Find where the given text appears and provide that cell's center as (x, y) coordinate. 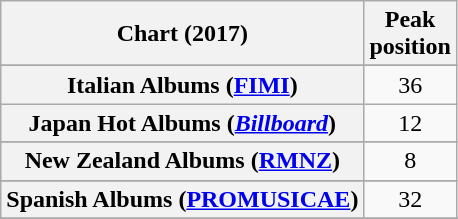
New Zealand Albums (RMNZ) (182, 161)
12 (410, 123)
Chart (2017) (182, 34)
36 (410, 85)
Peak position (410, 34)
Italian Albums (FIMI) (182, 85)
Japan Hot Albums (Billboard) (182, 123)
8 (410, 161)
32 (410, 199)
Spanish Albums (PROMUSICAE) (182, 199)
